Output the [X, Y] coordinate of the center of the cell containing the given text.  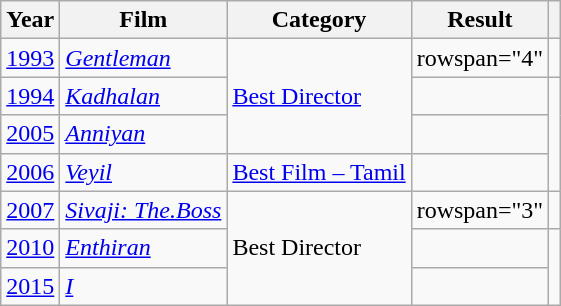
Sivaji: The.Boss [144, 210]
2015 [30, 286]
Category [319, 20]
Veyil [144, 172]
Result [480, 20]
Year [30, 20]
I [144, 286]
Best Film – Tamil [319, 172]
2007 [30, 210]
rowspan="3" [480, 210]
Kadhalan [144, 96]
Enthiran [144, 248]
1994 [30, 96]
1993 [30, 58]
Gentleman [144, 58]
Film [144, 20]
2006 [30, 172]
rowspan="4" [480, 58]
2005 [30, 134]
2010 [30, 248]
Anniyan [144, 134]
